Determine the [x, y] coordinate at the center of the cell enclosing the given text.  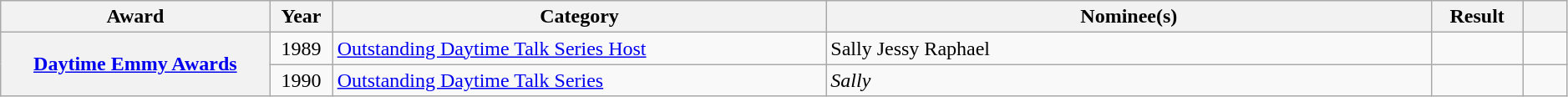
Award [135, 17]
Daytime Emmy Awards [135, 64]
Nominee(s) [1129, 17]
Year [301, 17]
Result [1477, 17]
Category [580, 17]
Sally Jessy Raphael [1129, 48]
1989 [301, 48]
1990 [301, 80]
Sally [1129, 80]
Outstanding Daytime Talk Series [580, 80]
Outstanding Daytime Talk Series Host [580, 48]
